Provide the (X, Y) coordinate of the cell's center where the given text is located.  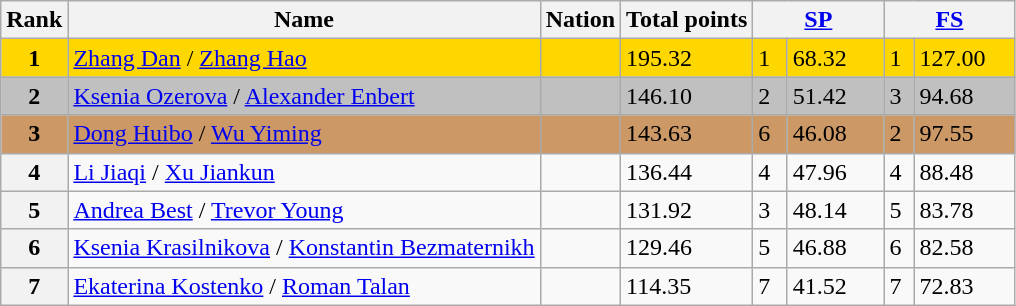
47.96 (836, 172)
195.32 (687, 58)
129.46 (687, 248)
Name (304, 20)
Ekaterina Kostenko / Roman Talan (304, 286)
131.92 (687, 210)
146.10 (687, 96)
Dong Huibo / Wu Yiming (304, 134)
Li Jiaqi / Xu Jiankun (304, 172)
46.88 (836, 248)
143.63 (687, 134)
51.42 (836, 96)
82.58 (964, 248)
72.83 (964, 286)
127.00 (964, 58)
Andrea Best / Trevor Young (304, 210)
46.08 (836, 134)
Rank (34, 20)
Ksenia Krasilnikova / Konstantin Bezmaternikh (304, 248)
Ksenia Ozerova / Alexander Enbert (304, 96)
68.32 (836, 58)
136.44 (687, 172)
Nation (580, 20)
48.14 (836, 210)
Total points (687, 20)
83.78 (964, 210)
FS (950, 20)
SP (818, 20)
88.48 (964, 172)
41.52 (836, 286)
Zhang Dan / Zhang Hao (304, 58)
94.68 (964, 96)
97.55 (964, 134)
114.35 (687, 286)
